Extract the (x, y) coordinate from the center of the cell holding the provided text.  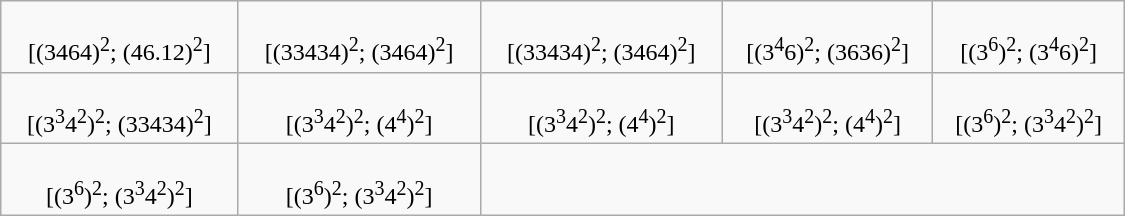
[(3342)2; (33434)2] (120, 108)
[(36)2; (346)2] (1028, 37)
[(346)2; (3636)2] (828, 37)
[(3464)2; (46.12)2] (120, 37)
